Output the (x, y) coordinate of the center of the cell containing the given text.  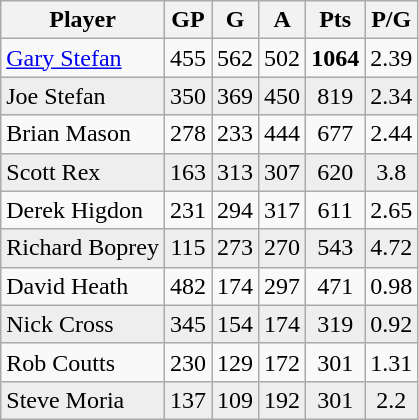
294 (236, 210)
0.92 (392, 324)
163 (188, 172)
2.65 (392, 210)
270 (282, 248)
444 (282, 134)
319 (336, 324)
3.8 (392, 172)
Joe Stefan (83, 96)
611 (336, 210)
273 (236, 248)
278 (188, 134)
1.31 (392, 362)
819 (336, 96)
620 (336, 172)
GP (188, 20)
677 (336, 134)
192 (282, 400)
109 (236, 400)
562 (236, 58)
2.34 (392, 96)
2.44 (392, 134)
231 (188, 210)
455 (188, 58)
Derek Higdon (83, 210)
543 (336, 248)
450 (282, 96)
A (282, 20)
Richard Boprey (83, 248)
307 (282, 172)
P/G (392, 20)
Gary Stefan (83, 58)
2.39 (392, 58)
230 (188, 362)
Pts (336, 20)
317 (282, 210)
345 (188, 324)
129 (236, 362)
Rob Coutts (83, 362)
0.98 (392, 286)
297 (282, 286)
233 (236, 134)
G (236, 20)
1064 (336, 58)
Player (83, 20)
471 (336, 286)
David Heath (83, 286)
313 (236, 172)
369 (236, 96)
4.72 (392, 248)
Brian Mason (83, 134)
482 (188, 286)
137 (188, 400)
Scott Rex (83, 172)
2.2 (392, 400)
115 (188, 248)
Nick Cross (83, 324)
502 (282, 58)
350 (188, 96)
Steve Moria (83, 400)
172 (282, 362)
154 (236, 324)
